Locate the cell with the specified text and output its (x, y) center coordinate. 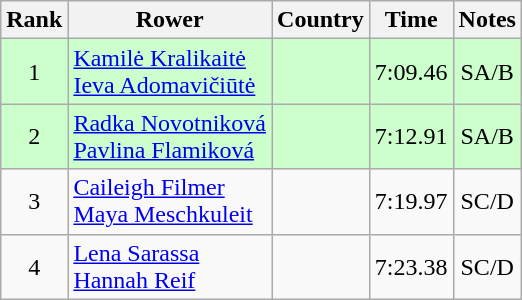
Time (411, 20)
Radka NovotnikováPavlina Flamiková (170, 136)
7:23.38 (411, 266)
Notes (487, 20)
Rank (34, 20)
7:09.46 (411, 72)
1 (34, 72)
Rower (170, 20)
Kamilė KralikaitėIeva Adomavičiūtė (170, 72)
4 (34, 266)
7:19.97 (411, 202)
2 (34, 136)
3 (34, 202)
Lena SarassaHannah Reif (170, 266)
Caileigh FilmerMaya Meschkuleit (170, 202)
7:12.91 (411, 136)
Country (321, 20)
